Output the (x, y) coordinate of the center of the cell containing the given text.  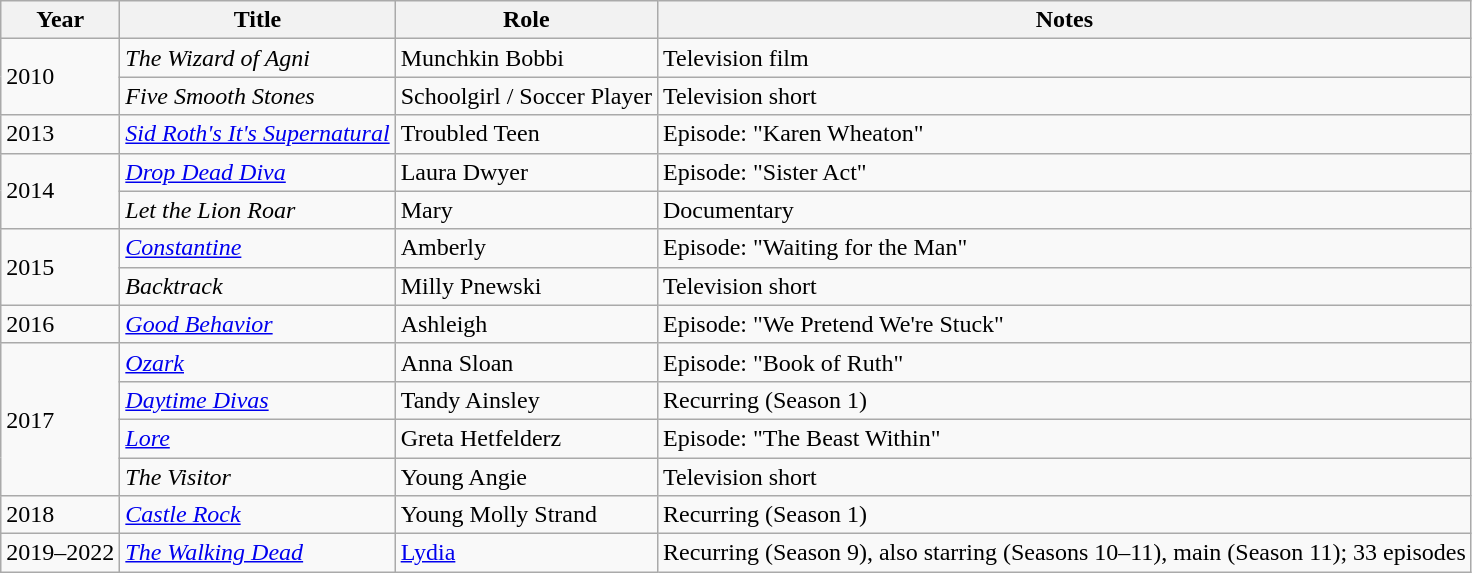
Television film (1064, 58)
Lore (258, 438)
Schoolgirl / Soccer Player (526, 96)
Title (258, 20)
Year (60, 20)
Troubled Teen (526, 134)
The Walking Dead (258, 553)
Episode: "Sister Act" (1064, 172)
Amberly (526, 248)
Ozark (258, 362)
Episode: "Book of Ruth" (1064, 362)
The Wizard of Agni (258, 58)
Let the Lion Roar (258, 210)
Episode: "Karen Wheaton" (1064, 134)
2010 (60, 77)
2016 (60, 324)
Drop Dead Diva (258, 172)
Greta Hetfelderz (526, 438)
Episode: "Waiting for the Man" (1064, 248)
Lydia (526, 553)
Munchkin Bobbi (526, 58)
Anna Sloan (526, 362)
Episode: "We Pretend We're Stuck" (1064, 324)
Milly Pnewski (526, 286)
Good Behavior (258, 324)
Recurring (Season 9), also starring (Seasons 10–11), main (Season 11); 33 episodes (1064, 553)
Ashleigh (526, 324)
2015 (60, 267)
Constantine (258, 248)
2013 (60, 134)
2018 (60, 515)
Sid Roth's It's Supernatural (258, 134)
Daytime Divas (258, 400)
Backtrack (258, 286)
Documentary (1064, 210)
Castle Rock (258, 515)
Young Angie (526, 477)
2014 (60, 191)
Role (526, 20)
Notes (1064, 20)
Mary (526, 210)
Laura Dwyer (526, 172)
Tandy Ainsley (526, 400)
Young Molly Strand (526, 515)
Episode: "The Beast Within" (1064, 438)
The Visitor (258, 477)
Five Smooth Stones (258, 96)
2019–2022 (60, 553)
2017 (60, 419)
